Scan for the cell matching the given text and deliver its [x, y] coordinate at center. 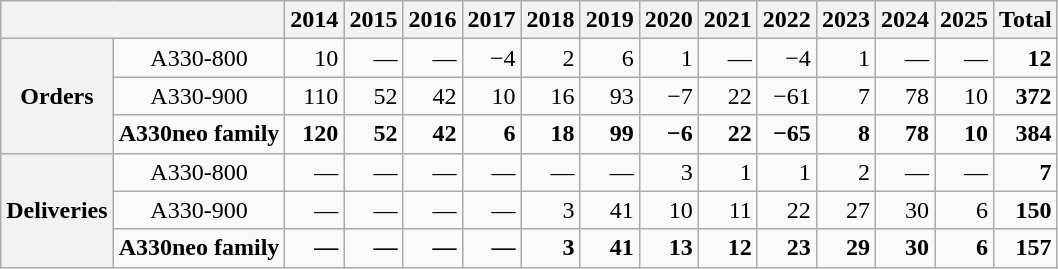
110 [314, 96]
29 [846, 248]
2024 [904, 20]
18 [550, 134]
372 [1026, 96]
2021 [728, 20]
Deliveries [57, 210]
Total [1026, 20]
120 [314, 134]
99 [610, 134]
−61 [786, 96]
8 [846, 134]
−65 [786, 134]
2018 [550, 20]
13 [668, 248]
2014 [314, 20]
Orders [57, 96]
384 [1026, 134]
150 [1026, 210]
93 [610, 96]
2019 [610, 20]
2017 [492, 20]
2022 [786, 20]
−6 [668, 134]
157 [1026, 248]
2023 [846, 20]
11 [728, 210]
2016 [432, 20]
16 [550, 96]
23 [786, 248]
2025 [964, 20]
2015 [374, 20]
27 [846, 210]
2020 [668, 20]
−7 [668, 96]
